Output the (x, y) coordinate of the center of the cell containing the given text.  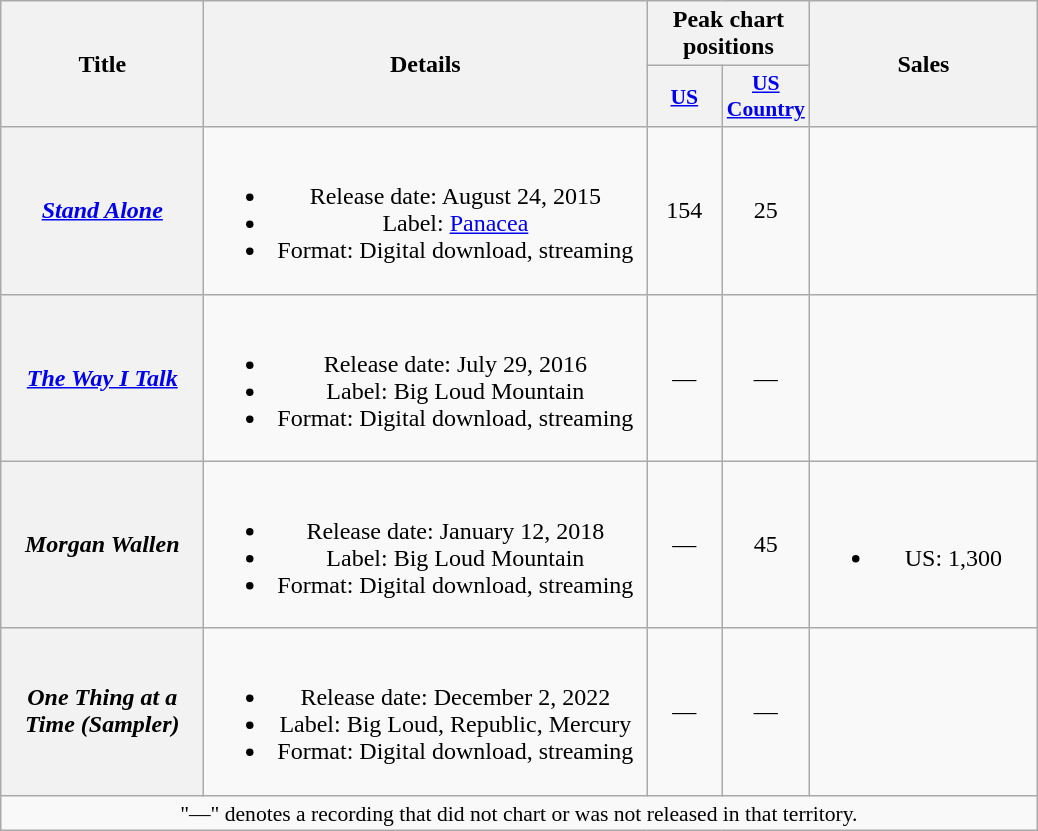
Release date: January 12, 2018Label: Big Loud MountainFormat: Digital download, streaming (426, 544)
Release date: December 2, 2022Label: Big Loud, Republic, MercuryFormat: Digital download, streaming (426, 712)
Stand Alone (102, 210)
Release date: July 29, 2016Label: Big Loud MountainFormat: Digital download, streaming (426, 378)
US: 1,300 (924, 544)
US (684, 96)
Title (102, 64)
One Thing at a Time (Sampler) (102, 712)
The Way I Talk (102, 378)
154 (684, 210)
45 (766, 544)
Sales (924, 64)
"—" denotes a recording that did not chart or was not released in that territory. (519, 813)
Details (426, 64)
US Country (766, 96)
25 (766, 210)
Peak chart positions (728, 34)
Morgan Wallen (102, 544)
Release date: August 24, 2015Label: PanaceaFormat: Digital download, streaming (426, 210)
